Output the [X, Y] coordinate of the center of the cell containing the given text.  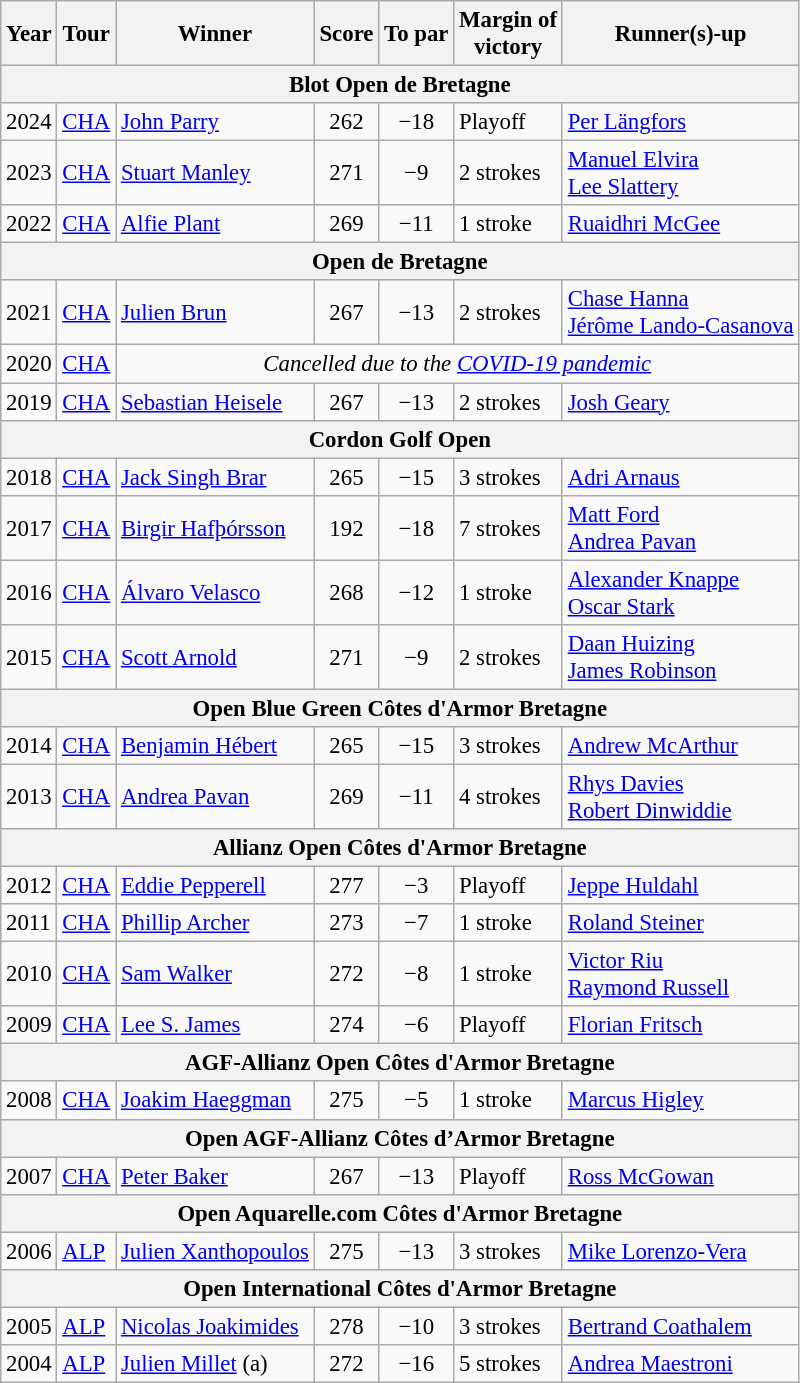
AGF-Allianz Open Côtes d'Armor Bretagne [400, 1063]
2024 [29, 122]
2010 [29, 974]
Roland Steiner [680, 923]
Andrew McArthur [680, 746]
Open International Côtes d'Armor Bretagne [400, 1289]
274 [346, 1025]
2019 [29, 402]
Margin ofvictory [508, 34]
−12 [416, 592]
Runner(s)-up [680, 34]
Ruaidhri McGee [680, 224]
−8 [416, 974]
Rhys Davies Robert Dinwiddie [680, 796]
−6 [416, 1025]
Birgir Hafþórsson [216, 528]
Open Blue Green Côtes d'Armor Bretagne [400, 708]
Year [29, 34]
2005 [29, 1326]
Álvaro Velasco [216, 592]
Mike Lorenzo-Vera [680, 1251]
2013 [29, 796]
278 [346, 1326]
Bertrand Coathalem [680, 1326]
Chase Hanna Jérôme Lando-Casanova [680, 312]
Florian Fritsch [680, 1025]
Daan Huizing James Robinson [680, 658]
Cancelled due to the COVID-19 pandemic [458, 364]
Winner [216, 34]
Andrea Pavan [216, 796]
Open Aquarelle.com Côtes d'Armor Bretagne [400, 1213]
262 [346, 122]
Score [346, 34]
Blot Open de Bretagne [400, 85]
Julien Xanthopoulos [216, 1251]
2015 [29, 658]
277 [346, 886]
Scott Arnold [216, 658]
Adri Arnaus [680, 477]
Manuel Elvira Lee Slattery [680, 174]
Nicolas Joakimides [216, 1326]
Eddie Pepperell [216, 886]
Tour [86, 34]
Alexander Knappe Oscar Stark [680, 592]
2017 [29, 528]
−16 [416, 1364]
268 [346, 592]
Open de Bretagne [400, 262]
Matt Ford Andrea Pavan [680, 528]
Stuart Manley [216, 174]
5 strokes [508, 1364]
2011 [29, 923]
2006 [29, 1251]
−3 [416, 886]
Joakim Haeggman [216, 1101]
Sebastian Heisele [216, 402]
John Parry [216, 122]
2020 [29, 364]
2023 [29, 174]
Jeppe Huldahl [680, 886]
Cordon Golf Open [400, 439]
Julien Millet (a) [216, 1364]
Julien Brun [216, 312]
Phillip Archer [216, 923]
Per Längfors [680, 122]
2018 [29, 477]
2021 [29, 312]
Alfie Plant [216, 224]
Victor Riu Raymond Russell [680, 974]
Josh Geary [680, 402]
Open AGF-Allianz Côtes d’Armor Bretagne [400, 1138]
2009 [29, 1025]
Marcus Higley [680, 1101]
Sam Walker [216, 974]
−5 [416, 1101]
2008 [29, 1101]
−10 [416, 1326]
273 [346, 923]
−7 [416, 923]
2016 [29, 592]
Ross McGowan [680, 1176]
2007 [29, 1176]
2012 [29, 886]
Benjamin Hébert [216, 746]
Peter Baker [216, 1176]
2022 [29, 224]
Lee S. James [216, 1025]
7 strokes [508, 528]
192 [346, 528]
4 strokes [508, 796]
Allianz Open Côtes d'Armor Bretagne [400, 848]
2014 [29, 746]
To par [416, 34]
Jack Singh Brar [216, 477]
2004 [29, 1364]
Andrea Maestroni [680, 1364]
